Pinpoint the cell where the given text exists, returning its (X, Y) midpoint coordinate. 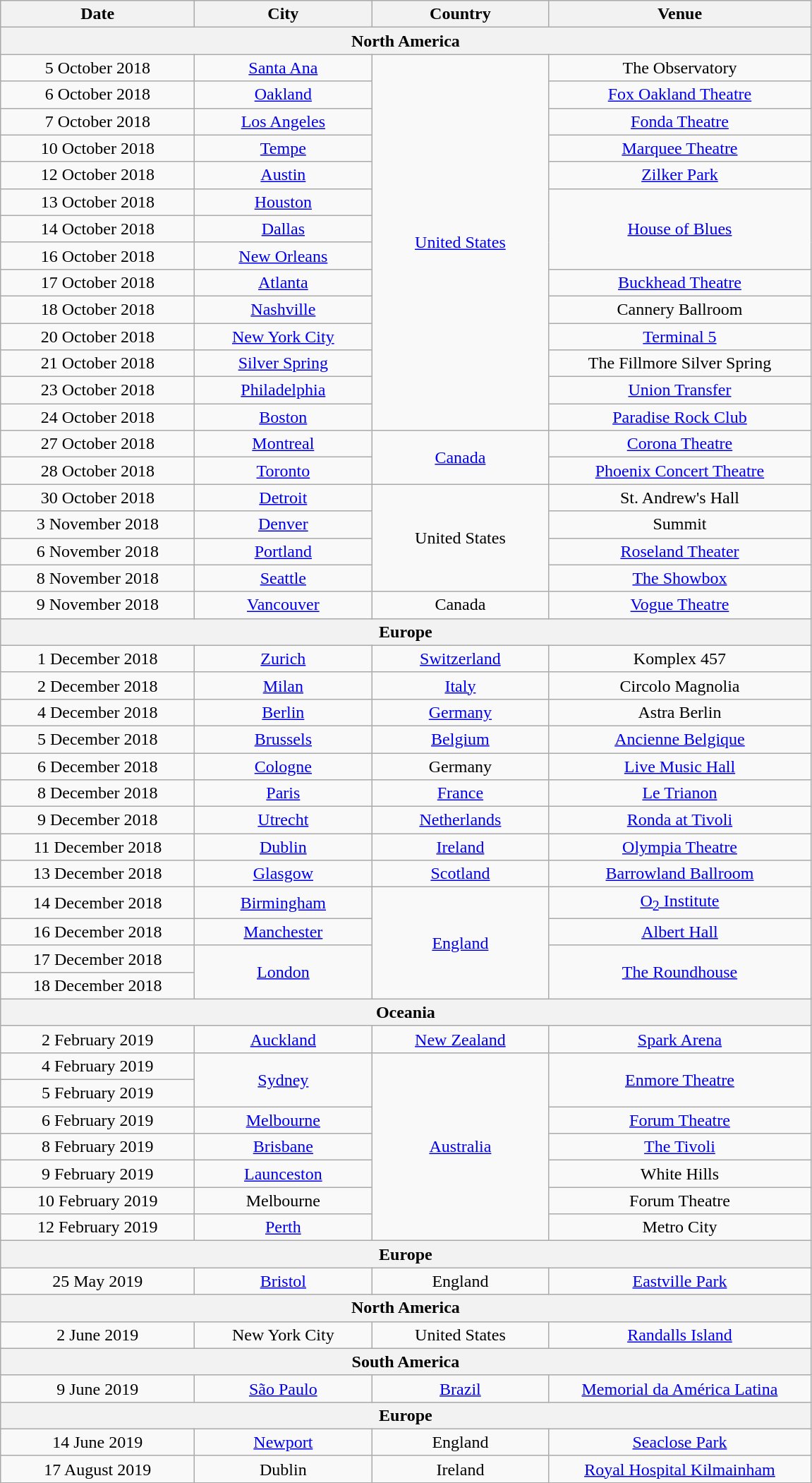
Fonda Theatre (680, 121)
New Zealand (460, 1039)
Buckhead Theatre (680, 282)
Italy (460, 685)
9 June 2019 (97, 1388)
Seaclose Park (680, 1442)
Seattle (284, 578)
Ronda at Tivoli (680, 820)
The Roundhouse (680, 972)
Nashville (284, 309)
Toronto (284, 471)
Glasgow (284, 874)
The Tivoli (680, 1147)
Netherlands (460, 820)
14 December 2018 (97, 903)
Marquee Theatre (680, 148)
Olympia Theatre (680, 847)
Oakland (284, 95)
Berlin (284, 712)
Albert Hall (680, 932)
Circolo Magnolia (680, 685)
Philadelphia (284, 390)
Oceania (406, 1012)
O2 Institute (680, 903)
5 October 2018 (97, 68)
Fox Oakland Theatre (680, 95)
Vancouver (284, 605)
Newport (284, 1442)
2 June 2019 (97, 1335)
21 October 2018 (97, 364)
New Orleans (284, 256)
House of Blues (680, 229)
Auckland (284, 1039)
23 October 2018 (97, 390)
Launceston (284, 1174)
20 October 2018 (97, 337)
City (284, 14)
St. Andrew's Hall (680, 498)
5 December 2018 (97, 739)
Vogue Theatre (680, 605)
Sydney (284, 1079)
The Fillmore Silver Spring (680, 364)
Bristol (284, 1281)
30 October 2018 (97, 498)
Boston (284, 417)
São Paulo (284, 1388)
Memorial da América Latina (680, 1388)
Date (97, 14)
Manchester (284, 932)
9 February 2019 (97, 1174)
13 October 2018 (97, 202)
16 October 2018 (97, 256)
28 October 2018 (97, 471)
Houston (284, 202)
Milan (284, 685)
Komplex 457 (680, 659)
Cannery Ballroom (680, 309)
Live Music Hall (680, 766)
4 February 2019 (97, 1066)
14 October 2018 (97, 229)
27 October 2018 (97, 444)
Spark Arena (680, 1039)
Metro City (680, 1227)
France (460, 793)
Birmingham (284, 903)
Astra Berlin (680, 712)
Summit (680, 524)
13 December 2018 (97, 874)
Tempe (284, 148)
Country (460, 14)
Corona Theatre (680, 444)
Venue (680, 14)
Union Transfer (680, 390)
10 October 2018 (97, 148)
The Showbox (680, 578)
Austin (284, 175)
Paris (284, 793)
12 February 2019 (97, 1227)
Santa Ana (284, 68)
8 November 2018 (97, 578)
17 August 2019 (97, 1469)
Eastville Park (680, 1281)
17 October 2018 (97, 282)
6 February 2019 (97, 1120)
Phoenix Concert Theatre (680, 471)
24 October 2018 (97, 417)
Cologne (284, 766)
8 December 2018 (97, 793)
9 November 2018 (97, 605)
Zurich (284, 659)
Le Trianon (680, 793)
17 December 2018 (97, 959)
Switzerland (460, 659)
Randalls Island (680, 1335)
Brazil (460, 1388)
Dallas (284, 229)
Ancienne Belgique (680, 739)
Detroit (284, 498)
6 October 2018 (97, 95)
Royal Hospital Kilmainham (680, 1469)
18 October 2018 (97, 309)
White Hills (680, 1174)
12 October 2018 (97, 175)
8 February 2019 (97, 1147)
Scotland (460, 874)
Roseland Theater (680, 551)
London (284, 972)
1 December 2018 (97, 659)
Denver (284, 524)
Los Angeles (284, 121)
7 October 2018 (97, 121)
Belgium (460, 739)
18 December 2018 (97, 985)
2 February 2019 (97, 1039)
3 November 2018 (97, 524)
Paradise Rock Club (680, 417)
16 December 2018 (97, 932)
5 February 2019 (97, 1093)
14 June 2019 (97, 1442)
The Observatory (680, 68)
South America (406, 1362)
6 December 2018 (97, 766)
2 December 2018 (97, 685)
Atlanta (284, 282)
Silver Spring (284, 364)
25 May 2019 (97, 1281)
Terminal 5 (680, 337)
Brussels (284, 739)
11 December 2018 (97, 847)
Portland (284, 551)
Zilker Park (680, 175)
9 December 2018 (97, 820)
4 December 2018 (97, 712)
Enmore Theatre (680, 1079)
Barrowland Ballroom (680, 874)
6 November 2018 (97, 551)
Perth (284, 1227)
10 February 2019 (97, 1201)
Australia (460, 1146)
Utrecht (284, 820)
Montreal (284, 444)
Brisbane (284, 1147)
